Find where the given text appears and provide that cell's center as (X, Y) coordinate. 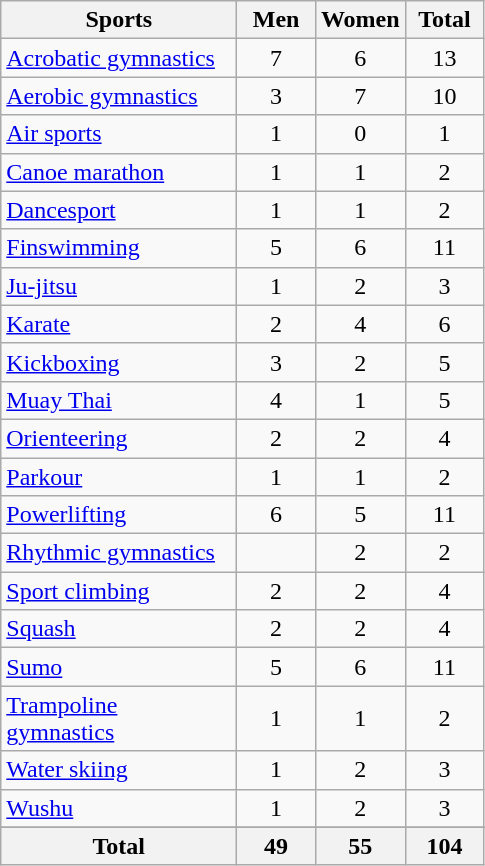
Ju-jitsu (119, 286)
Acrobatic gymnastics (119, 58)
Dancesport (119, 210)
0 (360, 134)
Trampoline gymnastics (119, 718)
Air sports (119, 134)
Parkour (119, 477)
Canoe marathon (119, 172)
13 (444, 58)
Powerlifting (119, 515)
Muay Thai (119, 400)
Orienteering (119, 438)
Kickboxing (119, 362)
Water skiing (119, 770)
Aerobic gymnastics (119, 96)
Squash (119, 629)
Wushu (119, 808)
104 (444, 846)
Sumo (119, 667)
Finswimming (119, 248)
Women (360, 20)
Sports (119, 20)
Sport climbing (119, 591)
Men (276, 20)
55 (360, 846)
10 (444, 96)
49 (276, 846)
Karate (119, 324)
Rhythmic gymnastics (119, 553)
